Determine the [x, y] coordinate at the center of the cell enclosing the given text.  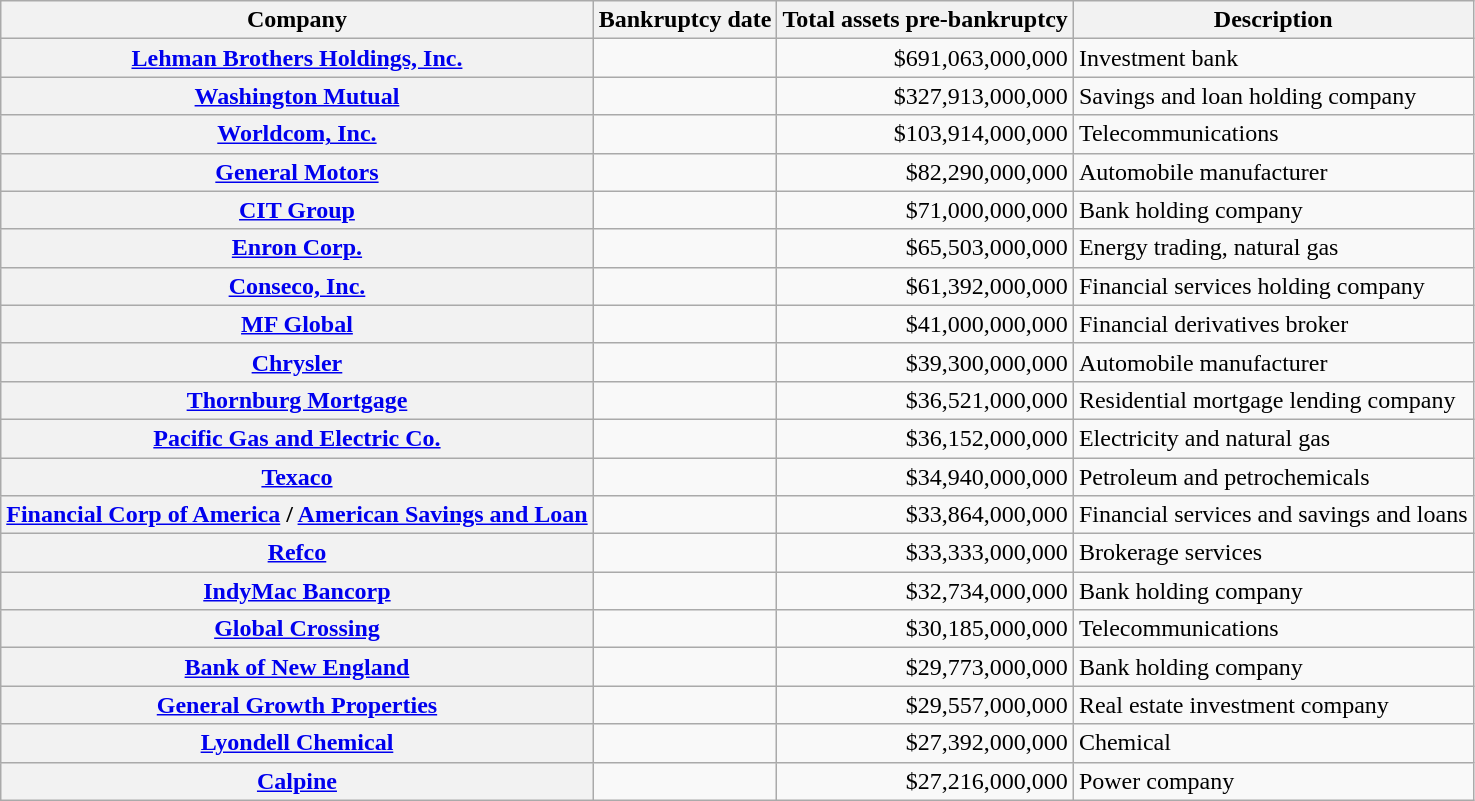
Worldcom, Inc. [297, 134]
Bankruptcy date [685, 20]
Global Crossing [297, 629]
Thornburg Mortgage [297, 400]
Washington Mutual [297, 96]
Refco [297, 553]
$29,557,000,000 [925, 705]
Lehman Brothers Holdings, Inc. [297, 58]
$27,216,000,000 [925, 781]
Financial services holding company [1273, 286]
$36,521,000,000 [925, 400]
$33,333,000,000 [925, 553]
Description [1273, 20]
Financial Corp of America / American Savings and Loan [297, 515]
$691,063,000,000 [925, 58]
General Growth Properties [297, 705]
Electricity and natural gas [1273, 438]
$71,000,000,000 [925, 210]
Residential mortgage lending company [1273, 400]
$33,864,000,000 [925, 515]
General Motors [297, 172]
Energy trading, natural gas [1273, 248]
CIT Group [297, 210]
$32,734,000,000 [925, 591]
Chemical [1273, 743]
Chrysler [297, 362]
$65,503,000,000 [925, 248]
Enron Corp. [297, 248]
$30,185,000,000 [925, 629]
$61,392,000,000 [925, 286]
$27,392,000,000 [925, 743]
$39,300,000,000 [925, 362]
$36,152,000,000 [925, 438]
Petroleum and petrochemicals [1273, 477]
$29,773,000,000 [925, 667]
Lyondell Chemical [297, 743]
Brokerage services [1273, 553]
Calpine [297, 781]
Bank of New England [297, 667]
Savings and loan holding company [1273, 96]
Power company [1273, 781]
$103,914,000,000 [925, 134]
Conseco, Inc. [297, 286]
Total assets pre-bankruptcy [925, 20]
Texaco [297, 477]
Real estate investment company [1273, 705]
$327,913,000,000 [925, 96]
Company [297, 20]
MF Global [297, 324]
Financial derivatives broker [1273, 324]
IndyMac Bancorp [297, 591]
Financial services and savings and loans [1273, 515]
Investment bank [1273, 58]
$41,000,000,000 [925, 324]
$34,940,000,000 [925, 477]
$82,290,000,000 [925, 172]
Pacific Gas and Electric Co. [297, 438]
